Return (x, y) of the center of cell containing provided text 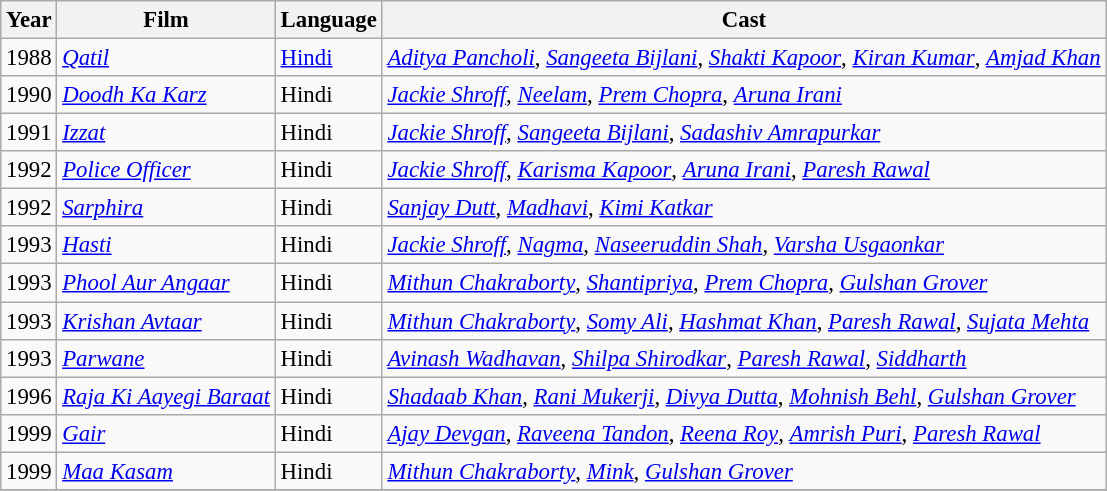
Avinash Wadhavan, Shilpa Shirodkar, Paresh Rawal, Siddharth (744, 358)
Sanjay Dutt, Madhavi, Kimi Katkar (744, 208)
1991 (29, 133)
Sarphira (166, 208)
Phool Aur Angaar (166, 283)
Hasti (166, 245)
Ajay Devgan, Raveena Tandon, Reena Roy, Amrish Puri, Paresh Rawal (744, 433)
Jackie Shroff, Karisma Kapoor, Aruna Irani, Paresh Rawal (744, 170)
Year (29, 20)
Language (328, 20)
Cast (744, 20)
Krishan Avtaar (166, 321)
Film (166, 20)
1988 (29, 58)
Mithun Chakraborty, Somy Ali, Hashmat Khan, Paresh Rawal, Sujata Mehta (744, 321)
1990 (29, 95)
Mithun Chakraborty, Mink, Gulshan Grover (744, 471)
Qatil (166, 58)
Parwane (166, 358)
1996 (29, 396)
Jackie Shroff, Sangeeta Bijlani, Sadashiv Amrapurkar (744, 133)
Maa Kasam (166, 471)
Doodh Ka Karz (166, 95)
Jackie Shroff, Neelam, Prem Chopra, Aruna Irani (744, 95)
Raja Ki Aayegi Baraat (166, 396)
Jackie Shroff, Nagma, Naseeruddin Shah, Varsha Usgaonkar (744, 245)
Mithun Chakraborty, Shantipriya, Prem Chopra, Gulshan Grover (744, 283)
Police Officer (166, 170)
Aditya Pancholi, Sangeeta Bijlani, Shakti Kapoor, Kiran Kumar, Amjad Khan (744, 58)
Shadaab Khan, Rani Mukerji, Divya Dutta, Mohnish Behl, Gulshan Grover (744, 396)
Izzat (166, 133)
Gair (166, 433)
